Return (X, Y) of the center of cell containing provided text 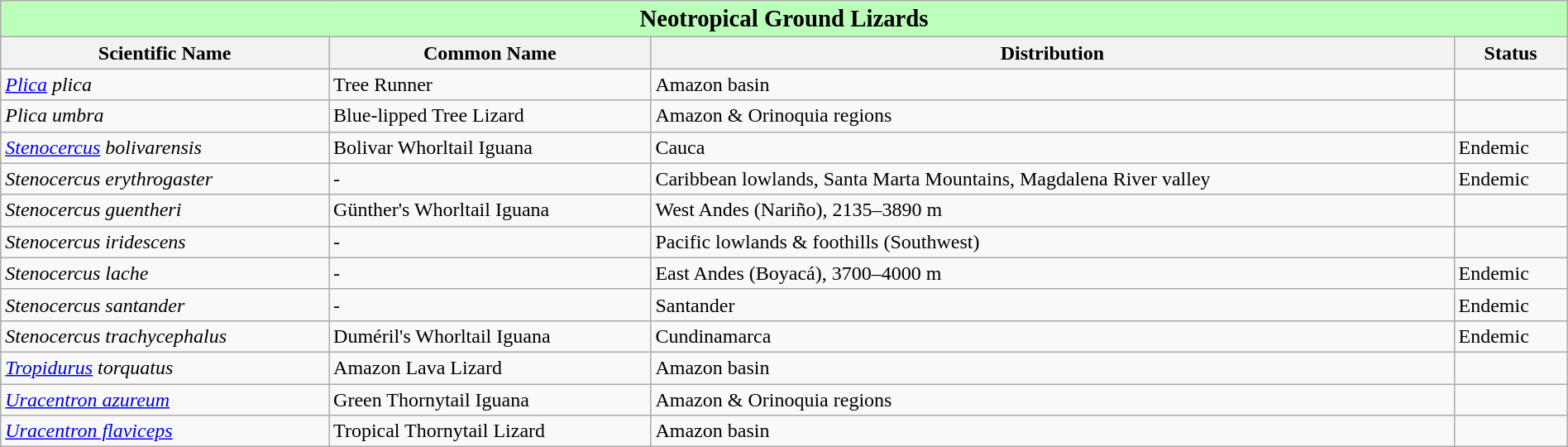
Uracentron azureum (165, 400)
Stenocercus lache (165, 273)
Cauca (1052, 147)
Günther's Whorltail Iguana (490, 210)
Stenocercus santander (165, 305)
Caribbean lowlands, Santa Marta Mountains, Magdalena River valley (1052, 179)
Uracentron flaviceps (165, 431)
Santander (1052, 305)
Neotropical Ground Lizards (784, 19)
Stenocercus guentheri (165, 210)
Common Name (490, 53)
East Andes (Boyacá), 3700–4000 m (1052, 273)
Duméril's Whorltail Iguana (490, 336)
Tree Runner (490, 84)
Stenocercus erythrogaster (165, 179)
Stenocercus bolivarensis (165, 147)
Distribution (1052, 53)
Cundinamarca (1052, 336)
Tropical Thornytail Lizard (490, 431)
Amazon Lava Lizard (490, 368)
Green Thornytail Iguana (490, 400)
Tropidurus torquatus (165, 368)
Stenocercus iridescens (165, 242)
Bolivar Whorltail Iguana (490, 147)
West Andes (Nariño), 2135–3890 m (1052, 210)
Status (1510, 53)
Plica plica (165, 84)
Blue-lipped Tree Lizard (490, 116)
Stenocercus trachycephalus (165, 336)
Plica umbra (165, 116)
Pacific lowlands & foothills (Southwest) (1052, 242)
Scientific Name (165, 53)
